Find where the given text appears and provide that cell's center as [X, Y] coordinate. 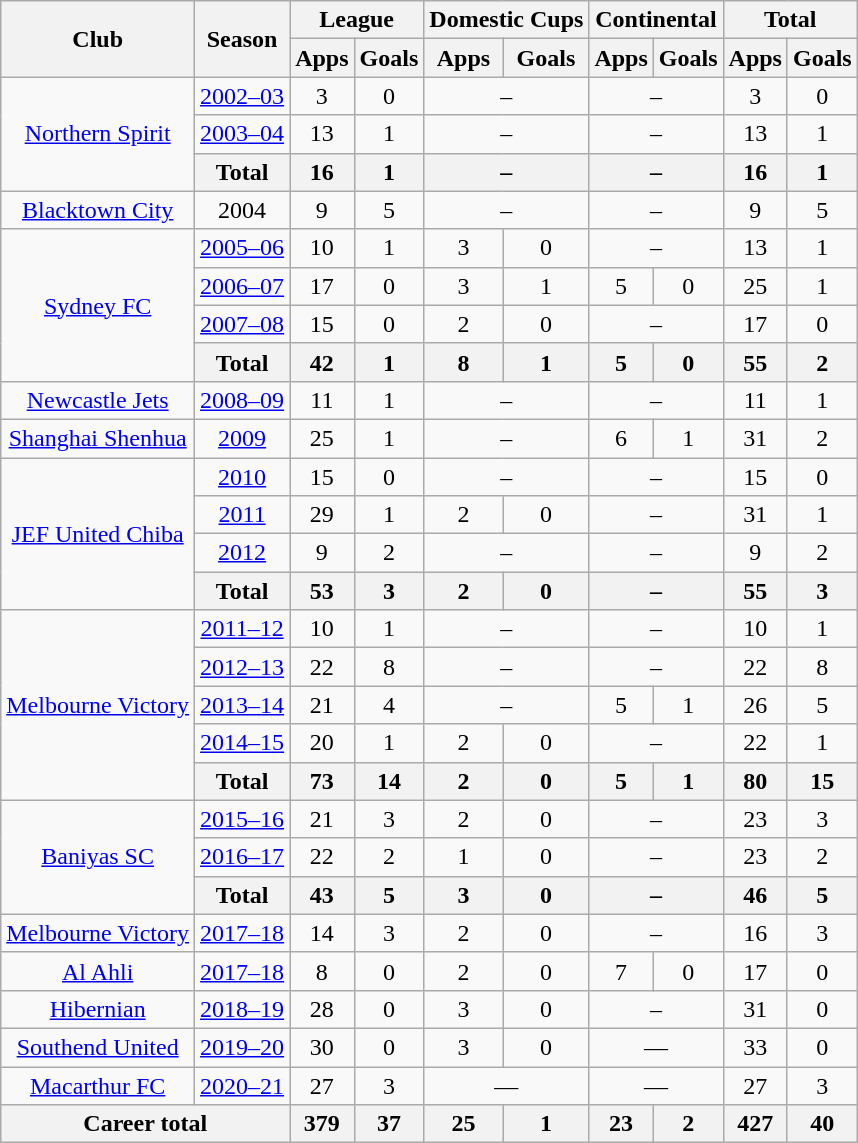
2011–12 [242, 629]
80 [755, 781]
7 [621, 971]
JEF United Chiba [98, 534]
379 [322, 1124]
20 [322, 743]
46 [755, 895]
2008–09 [242, 400]
Career total [146, 1124]
2016–17 [242, 857]
427 [755, 1124]
Shanghai Shenhua [98, 438]
Sydney FC [98, 305]
2006–07 [242, 286]
42 [322, 362]
2007–08 [242, 324]
Northern Spirit [98, 134]
33 [755, 1047]
2003–04 [242, 134]
53 [322, 591]
2005–06 [242, 248]
73 [322, 781]
Newcastle Jets [98, 400]
2014–15 [242, 743]
2011 [242, 515]
43 [322, 895]
4 [389, 705]
2015–16 [242, 819]
40 [822, 1124]
Season [242, 39]
Continental [656, 20]
29 [322, 515]
2018–19 [242, 1009]
Blacktown City [98, 210]
2012–13 [242, 667]
2002–03 [242, 96]
Macarthur FC [98, 1085]
37 [389, 1124]
League [357, 20]
2009 [242, 438]
2010 [242, 477]
Club [98, 39]
2019–20 [242, 1047]
Domestic Cups [506, 20]
Al Ahli [98, 971]
2004 [242, 210]
2013–14 [242, 705]
30 [322, 1047]
Hibernian [98, 1009]
Southend United [98, 1047]
Baniyas SC [98, 857]
6 [621, 438]
28 [322, 1009]
2012 [242, 553]
26 [755, 705]
2020–21 [242, 1085]
